Scan for the cell matching the given text and deliver its (x, y) coordinate at center. 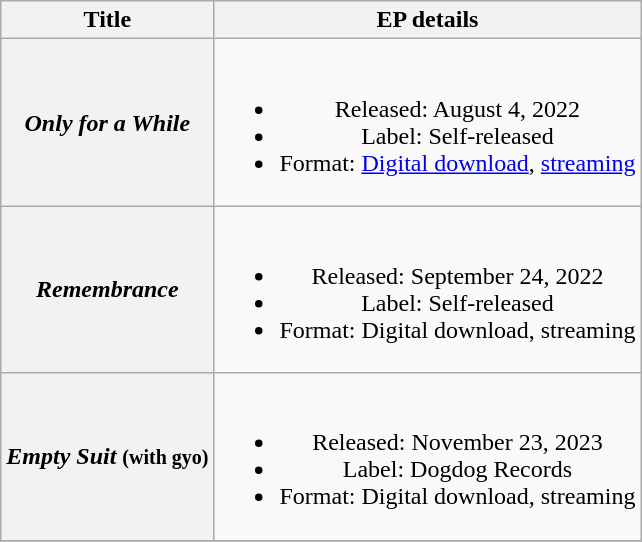
Empty Suit (with gyo) (108, 456)
Released: September 24, 2022Label: Self-releasedFormat: Digital download, streaming (428, 290)
Title (108, 20)
Only for a While (108, 122)
Released: November 23, 2023Label: Dogdog RecordsFormat: Digital download, streaming (428, 456)
EP details (428, 20)
Released: August 4, 2022Label: Self-releasedFormat: Digital download, streaming (428, 122)
Remembrance (108, 290)
